Output the [X, Y] coordinate of the center of the cell containing the given text.  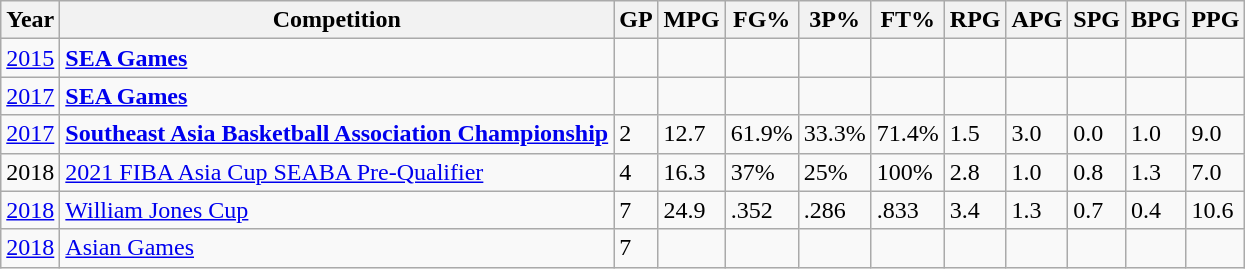
16.3 [692, 172]
SPG [1097, 20]
4 [636, 172]
2015 [30, 58]
1.5 [975, 134]
71.4% [908, 134]
.833 [908, 210]
100% [908, 172]
Year [30, 20]
2021 FIBA Asia Cup SEABA Pre-Qualifier [337, 172]
MPG [692, 20]
7.0 [1216, 172]
GP [636, 20]
BPG [1156, 20]
APG [1037, 20]
RPG [975, 20]
FG% [762, 20]
.286 [834, 210]
William Jones Cup [337, 210]
25% [834, 172]
9.0 [1216, 134]
61.9% [762, 134]
37% [762, 172]
3.4 [975, 210]
33.3% [834, 134]
Competition [337, 20]
Asian Games [337, 248]
2 [636, 134]
0.8 [1097, 172]
0.7 [1097, 210]
FT% [908, 20]
PPG [1216, 20]
3.0 [1037, 134]
3P% [834, 20]
0.4 [1156, 210]
2.8 [975, 172]
12.7 [692, 134]
Southeast Asia Basketball Association Championship [337, 134]
.352 [762, 210]
24.9 [692, 210]
0.0 [1097, 134]
10.6 [1216, 210]
